Locate the cell with the specified text and output its (X, Y) center coordinate. 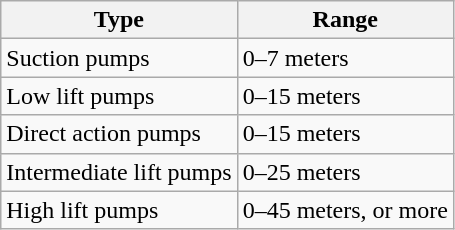
Range (345, 20)
High lift pumps (119, 210)
Intermediate lift pumps (119, 172)
Suction pumps (119, 58)
0–25 meters (345, 172)
Type (119, 20)
0–45 meters, or more (345, 210)
Low lift pumps (119, 96)
0–7 meters (345, 58)
Direct action pumps (119, 134)
